Search for the cell housing the specified text and yield its (x, y) center coordinate. 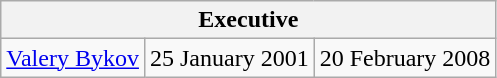
25 January 2001 (229, 58)
Executive (248, 20)
20 February 2008 (405, 58)
Valery Bykov (73, 58)
